Pinpoint the cell where the given text exists, returning its [x, y] midpoint coordinate. 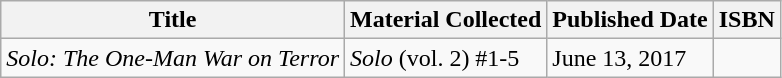
Material Collected [446, 20]
June 13, 2017 [630, 58]
Title [173, 20]
ISBN [746, 20]
Published Date [630, 20]
Solo: The One-Man War on Terror [173, 58]
Solo (vol. 2) #1-5 [446, 58]
